Search for the cell housing the specified text and yield its (X, Y) center coordinate. 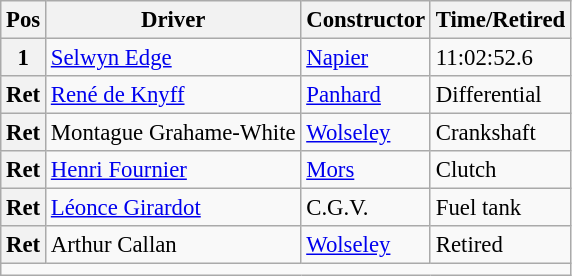
Mors (366, 170)
C.G.V. (366, 208)
Fuel tank (500, 208)
Pos (24, 20)
Differential (500, 95)
Napier (366, 58)
Arthur Callan (174, 245)
Crankshaft (500, 133)
Selwyn Edge (174, 58)
Constructor (366, 20)
Retired (500, 245)
Montague Grahame-White (174, 133)
11:02:52.6 (500, 58)
Driver (174, 20)
Clutch (500, 170)
René de Knyff (174, 95)
Léonce Girardot (174, 208)
Time/Retired (500, 20)
1 (24, 58)
Panhard (366, 95)
Henri Fournier (174, 170)
